From the cell containing the given text, extract its center point as [x, y] coordinate. 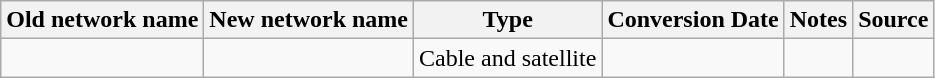
Cable and satellite [508, 58]
Type [508, 20]
Conversion Date [693, 20]
Source [894, 20]
Notes [818, 20]
New network name [309, 20]
Old network name [102, 20]
